Provide the [x, y] coordinate of the cell's center where the given text is located.  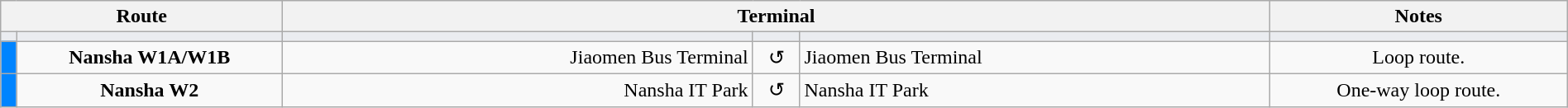
One-way loop route. [1418, 90]
Nansha W2 [150, 90]
Loop route. [1418, 58]
Terminal [777, 16]
Notes [1418, 16]
Nansha W1A/W1B [150, 58]
Route [142, 16]
